Return the [x, y] coordinate for the center point of the cell that contains the specified text.  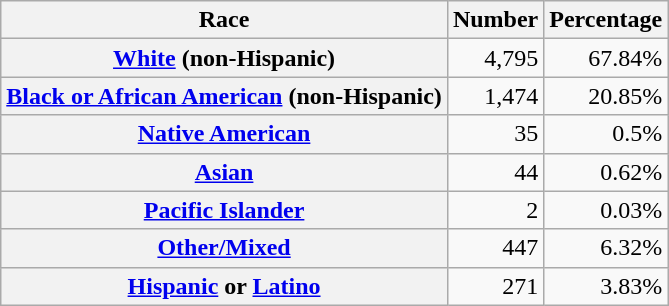
Race [224, 20]
Asian [224, 172]
447 [495, 248]
Other/Mixed [224, 248]
44 [495, 172]
35 [495, 134]
0.62% [606, 172]
4,795 [495, 58]
67.84% [606, 58]
0.03% [606, 210]
3.83% [606, 286]
2 [495, 210]
0.5% [606, 134]
1,474 [495, 96]
20.85% [606, 96]
White (non-Hispanic) [224, 58]
6.32% [606, 248]
Pacific Islander [224, 210]
271 [495, 286]
Black or African American (non-Hispanic) [224, 96]
Hispanic or Latino [224, 286]
Native American [224, 134]
Number [495, 20]
Percentage [606, 20]
